Output the (X, Y) coordinate of the center of the cell containing the given text.  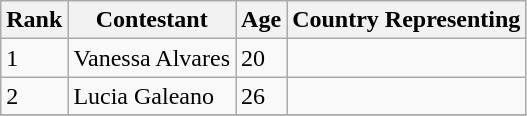
26 (262, 96)
Lucia Galeano (152, 96)
Vanessa Alvares (152, 58)
Age (262, 20)
Country Representing (406, 20)
Contestant (152, 20)
2 (34, 96)
20 (262, 58)
1 (34, 58)
Rank (34, 20)
